Identify which cell holds the provided text, then report its [X, Y] central coordinate. 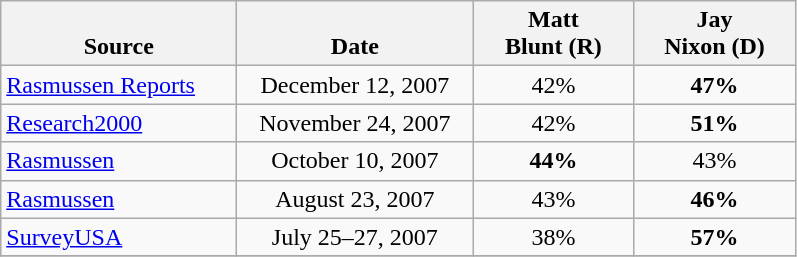
57% [714, 237]
Research2000 [119, 123]
44% [554, 161]
46% [714, 199]
October 10, 2007 [355, 161]
November 24, 2007 [355, 123]
51% [714, 123]
July 25–27, 2007 [355, 237]
JayNixon (D) [714, 34]
SurveyUSA [119, 237]
Source [119, 34]
38% [554, 237]
MattBlunt (R) [554, 34]
August 23, 2007 [355, 199]
47% [714, 85]
Rasmussen Reports [119, 85]
Date [355, 34]
December 12, 2007 [355, 85]
